Extract the [X, Y] coordinate from the center of the cell holding the provided text.  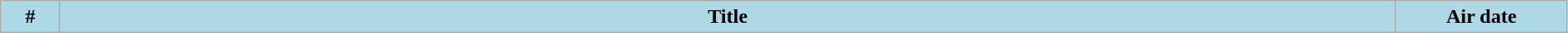
Air date [1481, 17]
# [30, 17]
Title [728, 17]
